Scan for the cell matching the given text and deliver its [x, y] coordinate at center. 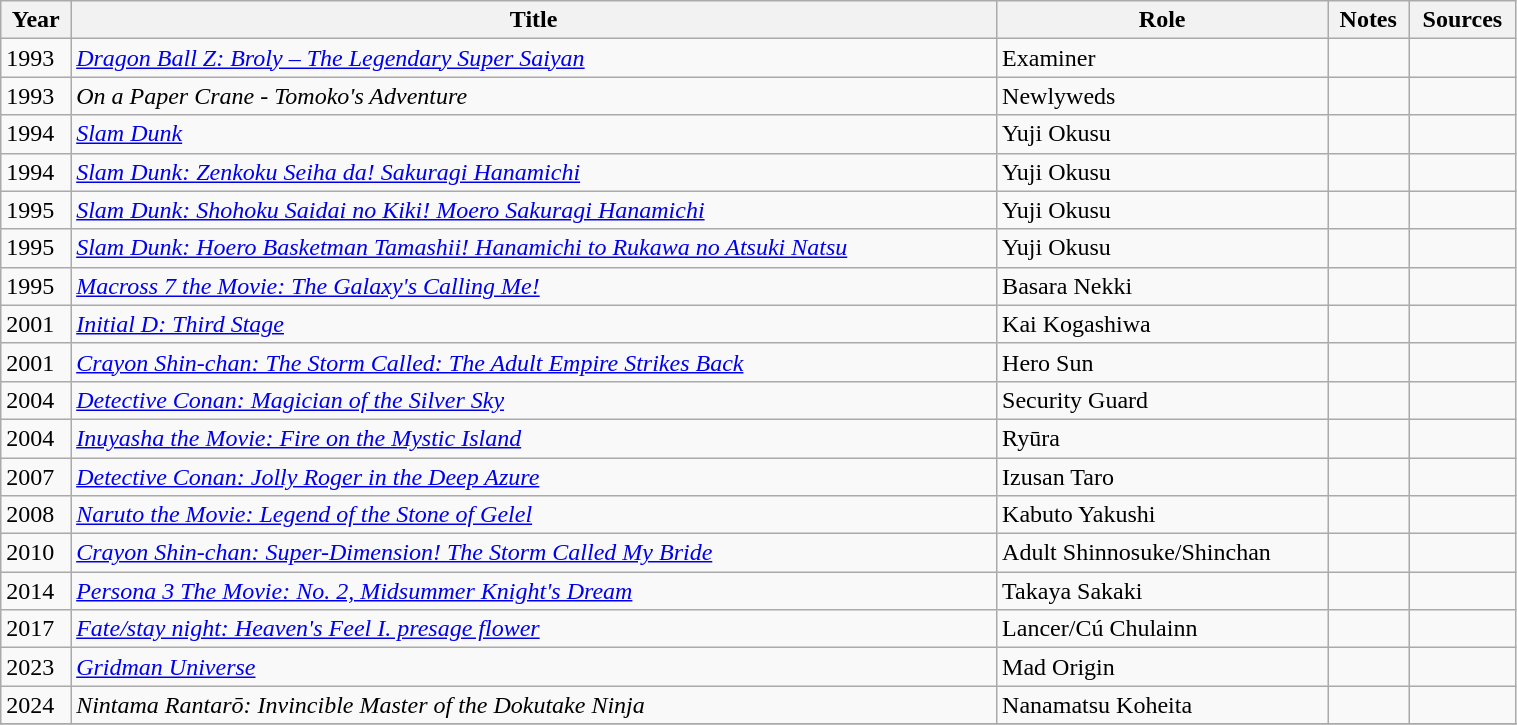
Naruto the Movie: Legend of the Stone of Gelel [534, 515]
Dragon Ball Z: Broly – The Legendary Super Saiyan [534, 58]
2014 [36, 591]
Basara Nekki [1162, 286]
On a Paper Crane - Tomoko's Adventure [534, 96]
Ryūra [1162, 438]
2007 [36, 477]
Crayon Shin-chan: Super-Dimension! The Storm Called My Bride [534, 553]
2008 [36, 515]
Notes [1368, 20]
Inuyasha the Movie: Fire on the Mystic Island [534, 438]
Gridman Universe [534, 667]
Fate/stay night: Heaven's Feel I. presage flower [534, 629]
Examiner [1162, 58]
Hero Sun [1162, 362]
Security Guard [1162, 400]
Nintama Rantarō: Invincible Master of the Dokutake Ninja [534, 705]
Initial D: Third Stage [534, 324]
Slam Dunk: Zenkoku Seiha da! Sakuragi Hanamichi [534, 172]
Title [534, 20]
Slam Dunk [534, 134]
Detective Conan: Magician of the Silver Sky [534, 400]
Lancer/Cú Chulainn [1162, 629]
2017 [36, 629]
Adult Shinnosuke/Shinchan [1162, 553]
Kai Kogashiwa [1162, 324]
Sources [1462, 20]
Detective Conan: Jolly Roger in the Deep Azure [534, 477]
Mad Origin [1162, 667]
Role [1162, 20]
Newlyweds [1162, 96]
2024 [36, 705]
Persona 3 The Movie: No. 2, Midsummer Knight's Dream [534, 591]
Slam Dunk: Shohoku Saidai no Kiki! Moero Sakuragi Hanamichi [534, 210]
Macross 7 the Movie: The Galaxy's Calling Me! [534, 286]
2010 [36, 553]
Takaya Sakaki [1162, 591]
Slam Dunk: Hoero Basketman Tamashii! Hanamichi to Rukawa no Atsuki Natsu [534, 248]
Kabuto Yakushi [1162, 515]
2023 [36, 667]
Year [36, 20]
Crayon Shin-chan: The Storm Called: The Adult Empire Strikes Back [534, 362]
Nanamatsu Koheita [1162, 705]
Izusan Taro [1162, 477]
